Determine the (x, y) coordinate at the center of the cell enclosing the given text.  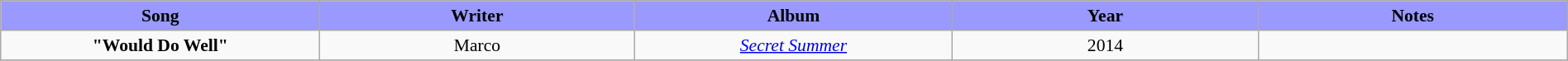
Year (1105, 16)
Writer (477, 16)
"Would Do Well" (160, 45)
Notes (1413, 16)
2014 (1105, 45)
Marco (477, 45)
Song (160, 16)
Secret Summer (794, 45)
Album (794, 16)
